Identify which cell holds the provided text, then report its (X, Y) central coordinate. 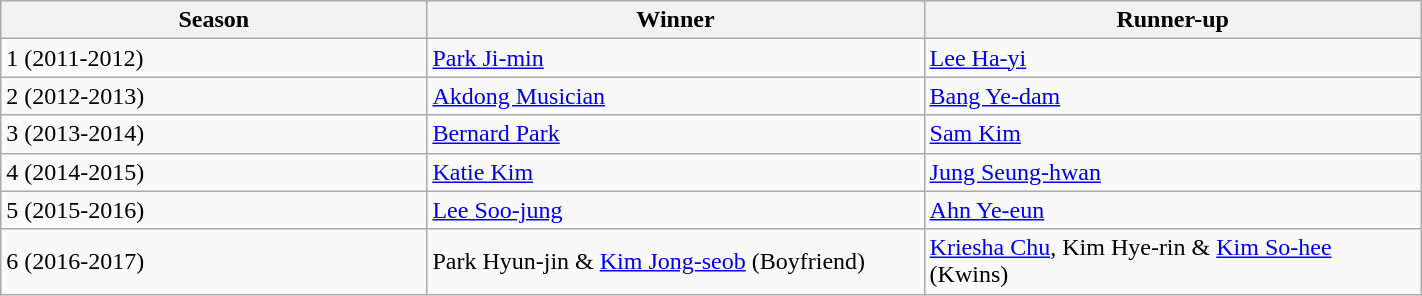
4 (2014-2015) (214, 172)
Winner (676, 20)
2 (2012-2013) (214, 96)
Lee Soo-jung (676, 210)
Bernard Park (676, 134)
Ahn Ye-eun (1172, 210)
Kriesha Chu, Kim Hye-rin & Kim So-hee (Kwins) (1172, 262)
1 (2011-2012) (214, 58)
Sam Kim (1172, 134)
Park Hyun-jin & Kim Jong-seob (Boyfriend) (676, 262)
Katie Kim (676, 172)
Bang Ye-dam (1172, 96)
Runner-up (1172, 20)
Lee Ha-yi (1172, 58)
5 (2015-2016) (214, 210)
Park Ji-min (676, 58)
Akdong Musician (676, 96)
Jung Seung-hwan (1172, 172)
Season (214, 20)
6 (2016-2017) (214, 262)
3 (2013-2014) (214, 134)
